Locate the cell with the specified text and output its (x, y) center coordinate. 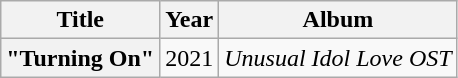
Title (80, 20)
Unusual Idol Love OST (338, 58)
Year (190, 20)
Album (338, 20)
2021 (190, 58)
"Turning On" (80, 58)
